Scan for the cell matching the given text and deliver its (x, y) coordinate at center. 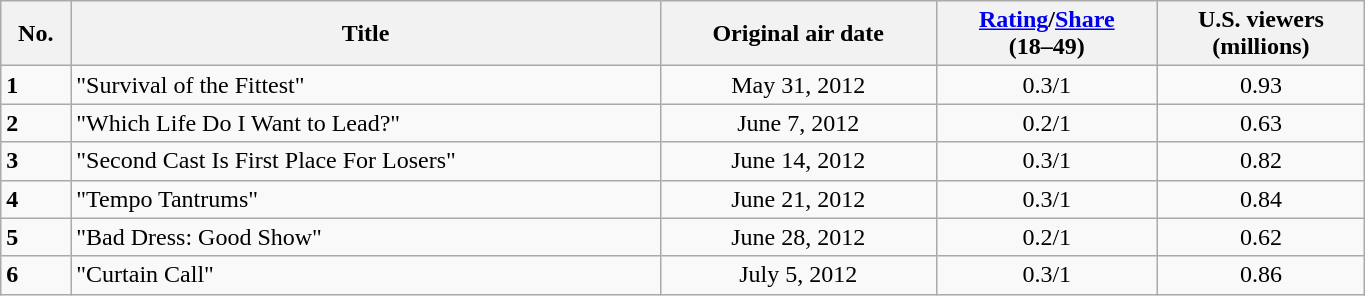
1 (36, 85)
2 (36, 123)
June 7, 2012 (798, 123)
0.84 (1260, 199)
0.63 (1260, 123)
June 14, 2012 (798, 161)
Rating/Share(18–49) (1046, 34)
"Survival of the Fittest" (366, 85)
"Which Life Do I Want to Lead?" (366, 123)
0.62 (1260, 237)
"Curtain Call" (366, 275)
No. (36, 34)
0.86 (1260, 275)
U.S. viewers(millions) (1260, 34)
0.93 (1260, 85)
5 (36, 237)
June 21, 2012 (798, 199)
June 28, 2012 (798, 237)
0.82 (1260, 161)
July 5, 2012 (798, 275)
"Bad Dress: Good Show" (366, 237)
6 (36, 275)
"Tempo Tantrums" (366, 199)
Original air date (798, 34)
4 (36, 199)
3 (36, 161)
Title (366, 34)
"Second Cast Is First Place For Losers" (366, 161)
May 31, 2012 (798, 85)
